Capture the cell that displays the provided text and extract its (X, Y) central coordinate. 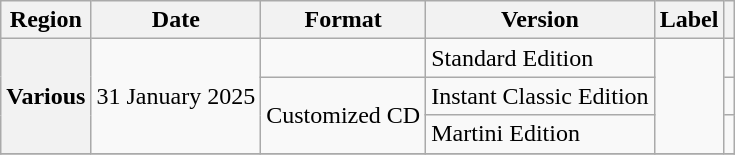
Martini Edition (540, 134)
Region (46, 20)
Date (176, 20)
Format (344, 20)
Instant Classic Edition (540, 96)
Version (540, 20)
Standard Edition (540, 58)
Various (46, 96)
Label (689, 20)
31 January 2025 (176, 96)
Customized CD (344, 115)
